From the cell containing the given text, extract its center point as [X, Y] coordinate. 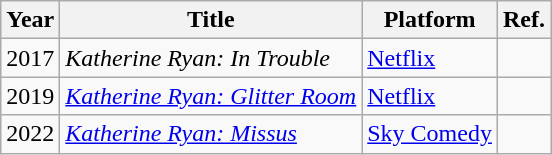
Title [211, 20]
Year [30, 20]
Ref. [524, 20]
Katherine Ryan: Missus [211, 134]
Sky Comedy [430, 134]
2022 [30, 134]
2017 [30, 58]
Katherine Ryan: Glitter Room [211, 96]
Katherine Ryan: In Trouble [211, 58]
Platform [430, 20]
2019 [30, 96]
